Extract the [X, Y] coordinate from the center of the cell holding the provided text.  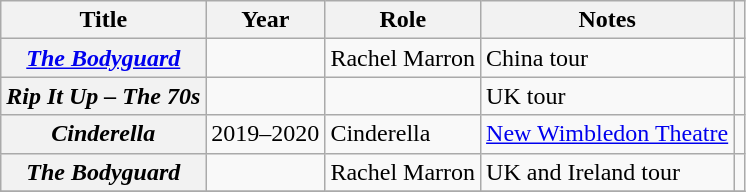
2019–2020 [266, 134]
China tour [608, 58]
Role [403, 20]
New Wimbledon Theatre [608, 134]
UK and Ireland tour [608, 172]
Rip It Up – The 70s [104, 96]
UK tour [608, 96]
Year [266, 20]
Title [104, 20]
Notes [608, 20]
